Pinpoint the cell where the given text exists, returning its [X, Y] midpoint coordinate. 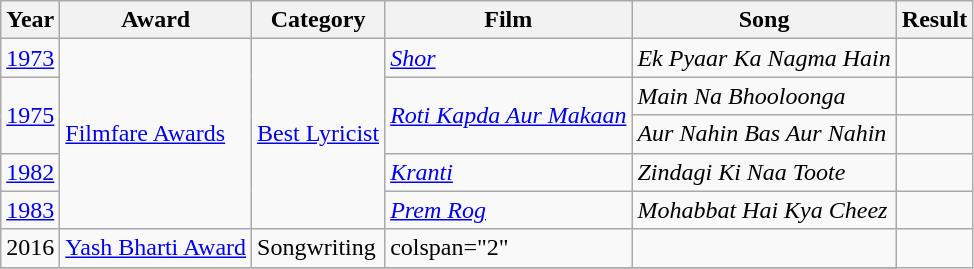
Roti Kapda Aur Makaan [508, 115]
Year [30, 20]
1973 [30, 58]
Shor [508, 58]
Yash Bharti Award [156, 248]
1983 [30, 210]
Film [508, 20]
Song [764, 20]
Award [156, 20]
Ek Pyaar Ka Nagma Hain [764, 58]
Prem Rog [508, 210]
Kranti [508, 172]
colspan="2" [508, 248]
Aur Nahin Bas Aur Nahin [764, 134]
Zindagi Ki Naa Toote [764, 172]
Filmfare Awards [156, 134]
1975 [30, 115]
Category [318, 20]
2016 [30, 248]
Main Na Bhooloonga [764, 96]
Best Lyricist [318, 134]
Mohabbat Hai Kya Cheez [764, 210]
1982 [30, 172]
Result [934, 20]
Songwriting [318, 248]
